For the text-containing cell, return its midpoint in [x, y] coordinate format. 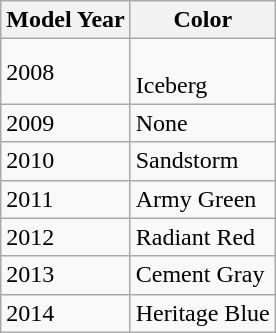
2008 [66, 72]
Color [202, 20]
2010 [66, 161]
Cement Gray [202, 275]
Heritage Blue [202, 313]
Army Green [202, 199]
2009 [66, 123]
2012 [66, 237]
Model Year [66, 20]
Sandstorm [202, 161]
Radiant Red [202, 237]
Iceberg [202, 72]
2013 [66, 275]
None [202, 123]
2014 [66, 313]
2011 [66, 199]
